Pinpoint the cell where the given text exists, returning its [X, Y] midpoint coordinate. 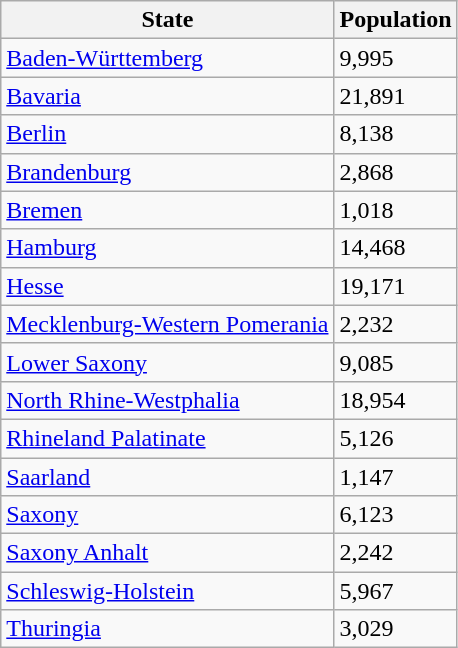
Baden-Württemberg [168, 58]
3,029 [396, 629]
1,147 [396, 477]
Mecklenburg-Western Pomerania [168, 324]
18,954 [396, 400]
Brandenburg [168, 172]
2,242 [396, 553]
Hesse [168, 286]
Berlin [168, 134]
Thuringia [168, 629]
2,232 [396, 324]
Saarland [168, 477]
8,138 [396, 134]
Saxony Anhalt [168, 553]
5,967 [396, 591]
Lower Saxony [168, 362]
1,018 [396, 210]
5,126 [396, 438]
Bremen [168, 210]
9,995 [396, 58]
19,171 [396, 286]
9,085 [396, 362]
14,468 [396, 248]
Population [396, 20]
Hamburg [168, 248]
Rhineland Palatinate [168, 438]
Schleswig-Holstein [168, 591]
2,868 [396, 172]
Bavaria [168, 96]
6,123 [396, 515]
North Rhine-Westphalia [168, 400]
Saxony [168, 515]
State [168, 20]
21,891 [396, 96]
